Pinpoint the cell where the given text exists, returning its (X, Y) midpoint coordinate. 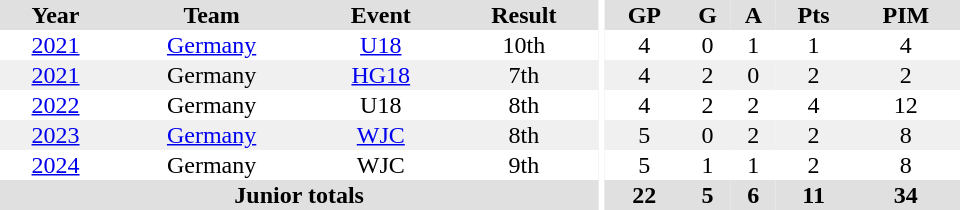
HG18 (380, 75)
34 (906, 195)
7th (524, 75)
Team (212, 15)
PIM (906, 15)
Event (380, 15)
22 (644, 195)
Year (56, 15)
12 (906, 105)
2023 (56, 135)
GP (644, 15)
Result (524, 15)
6 (753, 195)
Junior totals (299, 195)
10th (524, 45)
Pts (813, 15)
G (708, 15)
9th (524, 165)
2022 (56, 105)
A (753, 15)
11 (813, 195)
2024 (56, 165)
